Search for the cell housing the specified text and yield its [X, Y] center coordinate. 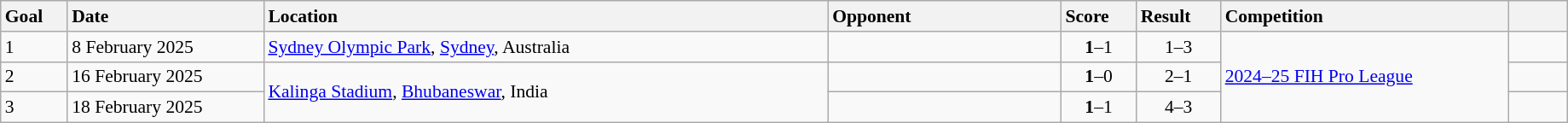
Score [1098, 16]
Sydney Olympic Park, Sydney, Australia [546, 47]
1–0 [1098, 77]
Goal [34, 16]
Date [165, 16]
1 [34, 47]
3 [34, 108]
18 February 2025 [165, 108]
1–3 [1178, 47]
4–3 [1178, 108]
16 February 2025 [165, 77]
2 [34, 77]
Location [546, 16]
2024–25 FIH Pro League [1365, 77]
2–1 [1178, 77]
Result [1178, 16]
Kalinga Stadium, Bhubaneswar, India [546, 92]
Competition [1365, 16]
Opponent [945, 16]
8 February 2025 [165, 47]
